Search for the cell housing the specified text and yield its (x, y) center coordinate. 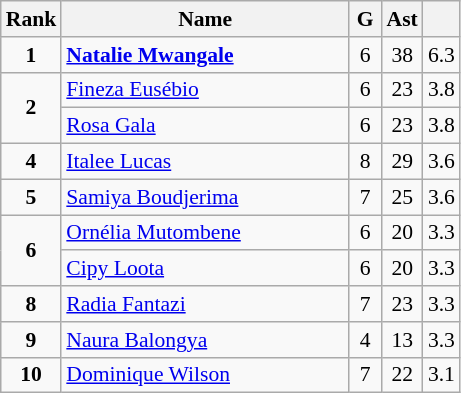
Ast (402, 19)
Radia Fantazi (205, 304)
2 (32, 108)
5 (32, 197)
Samiya Boudjerima (205, 197)
29 (402, 162)
Fineza Eusébio (205, 90)
22 (402, 375)
Italee Lucas (205, 162)
Ornélia Mutombene (205, 233)
1 (32, 55)
25 (402, 197)
10 (32, 375)
Dominique Wilson (205, 375)
Naura Balongya (205, 340)
Rosa Gala (205, 126)
13 (402, 340)
Natalie Mwangale (205, 55)
6.3 (442, 55)
9 (32, 340)
38 (402, 55)
Name (205, 19)
G (366, 19)
Rank (32, 19)
Cipy Loota (205, 269)
3.1 (442, 375)
